Detect which cell encompasses the target text, then output its (x, y) center coordinate. 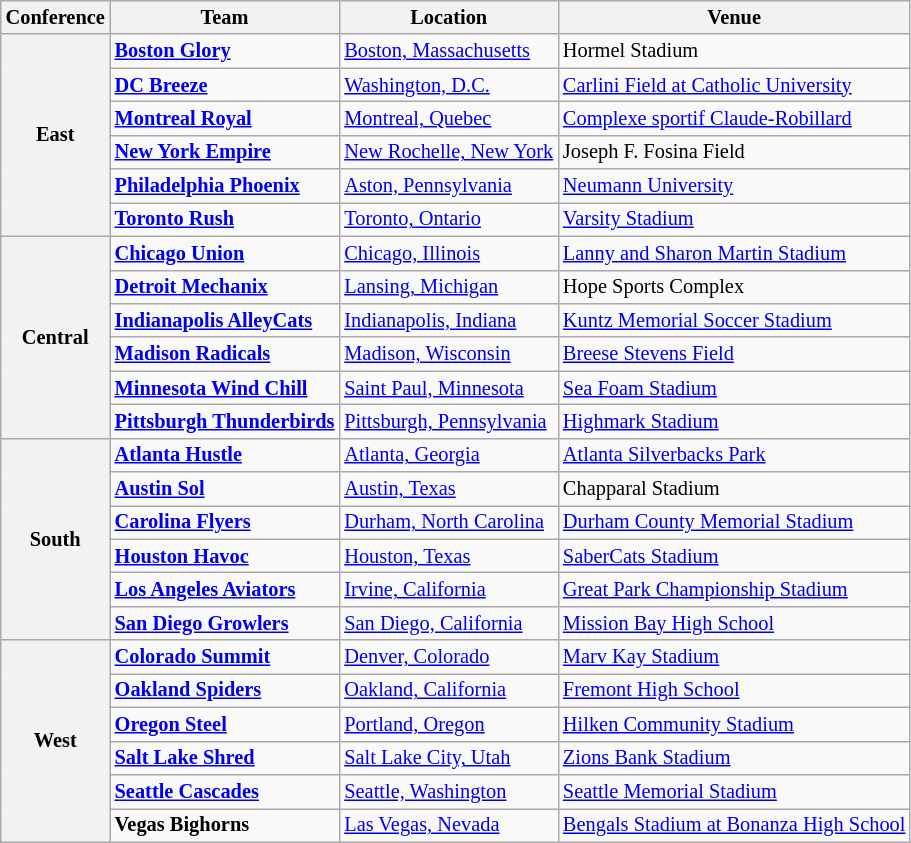
Madison Radicals (225, 354)
Austin, Texas (448, 489)
Los Angeles Aviators (225, 589)
Bengals Stadium at Bonanza High School (734, 825)
Chicago Union (225, 253)
Saint Paul, Minnesota (448, 388)
East (56, 135)
Irvine, California (448, 589)
Colorado Summit (225, 657)
Aston, Pennsylvania (448, 186)
Oakland, California (448, 690)
Salt Lake Shred (225, 758)
Atlanta Silverbacks Park (734, 455)
Minnesota Wind Chill (225, 388)
Venue (734, 17)
Team (225, 17)
Central (56, 337)
Durham County Memorial Stadium (734, 522)
Toronto Rush (225, 219)
Complexe sportif Claude-Robillard (734, 118)
Philadelphia Phoenix (225, 186)
New Rochelle, New York (448, 152)
Atlanta Hustle (225, 455)
Conference (56, 17)
Neumann University (734, 186)
Portland, Oregon (448, 724)
Pittsburgh, Pennsylvania (448, 421)
Detroit Mechanix (225, 287)
Lanny and Sharon Martin Stadium (734, 253)
Marv Kay Stadium (734, 657)
Great Park Championship Stadium (734, 589)
Hormel Stadium (734, 51)
Highmark Stadium (734, 421)
Houston, Texas (448, 556)
Vegas Bighorns (225, 825)
Seattle, Washington (448, 791)
Breese Stevens Field (734, 354)
Boston, Massachusetts (448, 51)
Carolina Flyers (225, 522)
Location (448, 17)
Zions Bank Stadium (734, 758)
Carlini Field at Catholic University (734, 85)
Austin Sol (225, 489)
Oregon Steel (225, 724)
Oakland Spiders (225, 690)
Chicago, Illinois (448, 253)
Hilken Community Stadium (734, 724)
Chapparal Stadium (734, 489)
Mission Bay High School (734, 623)
West (56, 741)
Joseph F. Fosina Field (734, 152)
Montreal, Quebec (448, 118)
Indianapolis, Indiana (448, 320)
Montreal Royal (225, 118)
Houston Havoc (225, 556)
Seattle Memorial Stadium (734, 791)
SaberCats Stadium (734, 556)
Salt Lake City, Utah (448, 758)
Lansing, Michigan (448, 287)
Varsity Stadium (734, 219)
Las Vegas, Nevada (448, 825)
San Diego Growlers (225, 623)
Kuntz Memorial Soccer Stadium (734, 320)
South (56, 539)
Boston Glory (225, 51)
Seattle Cascades (225, 791)
Denver, Colorado (448, 657)
Hope Sports Complex (734, 287)
Toronto, Ontario (448, 219)
DC Breeze (225, 85)
Fremont High School (734, 690)
Indianapolis AlleyCats (225, 320)
Washington, D.C. (448, 85)
Madison, Wisconsin (448, 354)
San Diego, California (448, 623)
Durham, North Carolina (448, 522)
Sea Foam Stadium (734, 388)
Atlanta, Georgia (448, 455)
New York Empire (225, 152)
Pittsburgh Thunderbirds (225, 421)
